Pinpoint the cell where the given text exists, returning its [X, Y] midpoint coordinate. 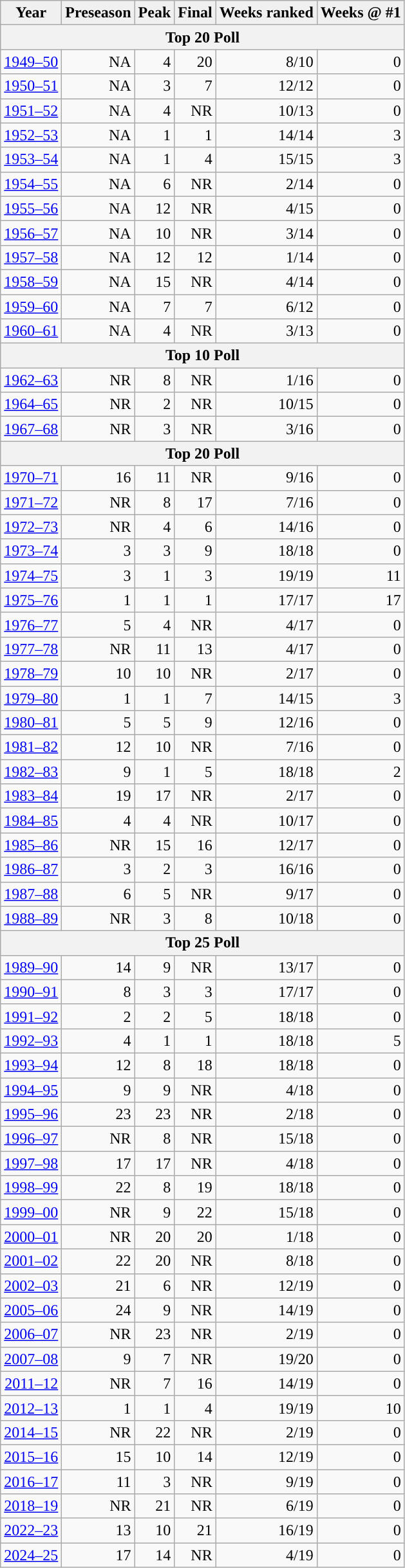
13/17 [267, 967]
2015–16 [31, 1457]
16/16 [267, 870]
1973–74 [31, 551]
10/17 [267, 821]
1957–58 [31, 257]
Top 10 Poll [203, 356]
1958–59 [31, 282]
2005–06 [31, 1310]
1/16 [267, 380]
1960–61 [31, 331]
1/18 [267, 1237]
2024–25 [31, 1555]
1950–51 [31, 86]
10/15 [267, 405]
1992–93 [31, 1041]
10/18 [267, 918]
1989–90 [31, 967]
1959–60 [31, 307]
1967–68 [31, 429]
Final [195, 13]
1991–92 [31, 1016]
1949–50 [31, 62]
15/15 [267, 160]
1978–79 [31, 673]
2002–03 [31, 1286]
1976–77 [31, 624]
1988–89 [31, 918]
Top 25 Poll [203, 943]
8/10 [267, 62]
1971–72 [31, 502]
4/15 [267, 208]
1970–71 [31, 478]
3/13 [267, 331]
12/16 [267, 723]
2011–12 [31, 1383]
10/13 [267, 111]
1953–54 [31, 160]
3/14 [267, 233]
18 [195, 1065]
1996–97 [31, 1139]
Preseason [98, 13]
Year [31, 13]
8/18 [267, 1261]
Weeks @ #1 [361, 13]
14/15 [267, 698]
1981–82 [31, 747]
1994–95 [31, 1090]
4/19 [267, 1555]
16/19 [267, 1531]
1999–00 [31, 1212]
2000–01 [31, 1237]
12/17 [267, 845]
2018–19 [31, 1506]
Weeks ranked [267, 13]
6/12 [267, 307]
9/17 [267, 894]
14/16 [267, 527]
9/19 [267, 1481]
2012–13 [31, 1408]
2001–02 [31, 1261]
1998–99 [31, 1188]
1986–87 [31, 870]
2016–17 [31, 1481]
2/14 [267, 184]
1982–83 [31, 772]
1990–91 [31, 992]
9/16 [267, 478]
1955–56 [31, 208]
3/16 [267, 429]
1954–55 [31, 184]
2/18 [267, 1115]
1984–85 [31, 821]
1/14 [267, 257]
1972–73 [31, 527]
6/19 [267, 1506]
2014–15 [31, 1432]
1995–96 [31, 1115]
2007–08 [31, 1359]
1985–86 [31, 845]
Peak [155, 13]
2022–23 [31, 1531]
19/20 [267, 1359]
1979–80 [31, 698]
1956–57 [31, 233]
1980–81 [31, 723]
14/14 [267, 135]
1951–52 [31, 111]
1964–65 [31, 405]
1983–84 [31, 796]
1962–63 [31, 380]
2006–07 [31, 1335]
1952–53 [31, 135]
1993–94 [31, 1065]
1975–76 [31, 600]
1987–88 [31, 894]
12/12 [267, 86]
24 [98, 1310]
1997–98 [31, 1163]
1977–78 [31, 649]
4/14 [267, 282]
1974–75 [31, 576]
